Determine the (x, y) coordinate at the center of the cell enclosing the given text.  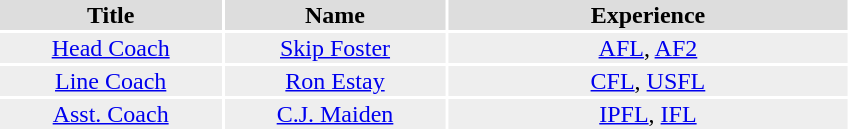
AFL, AF2 (648, 48)
Line Coach (110, 81)
CFL, USFL (648, 81)
Skip Foster (334, 48)
C.J. Maiden (334, 114)
Asst. Coach (110, 114)
Ron Estay (334, 81)
Name (334, 15)
IPFL, IFL (648, 114)
Title (110, 15)
Head Coach (110, 48)
Experience (648, 15)
